Capture the cell that displays the provided text and extract its [x, y] central coordinate. 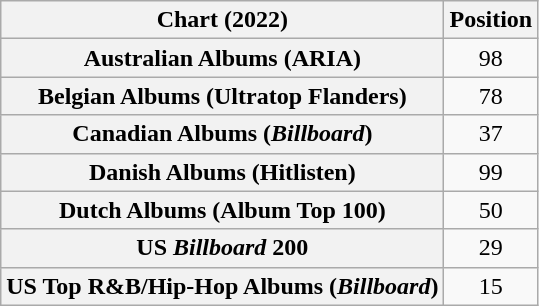
Danish Albums (Hitlisten) [222, 172]
15 [491, 286]
29 [491, 248]
Position [491, 20]
US Top R&B/Hip-Hop Albums (Billboard) [222, 286]
Chart (2022) [222, 20]
Australian Albums (ARIA) [222, 58]
99 [491, 172]
50 [491, 210]
98 [491, 58]
Dutch Albums (Album Top 100) [222, 210]
78 [491, 96]
Belgian Albums (Ultratop Flanders) [222, 96]
37 [491, 134]
Canadian Albums (Billboard) [222, 134]
US Billboard 200 [222, 248]
